Scan for the cell matching the given text and deliver its (x, y) coordinate at center. 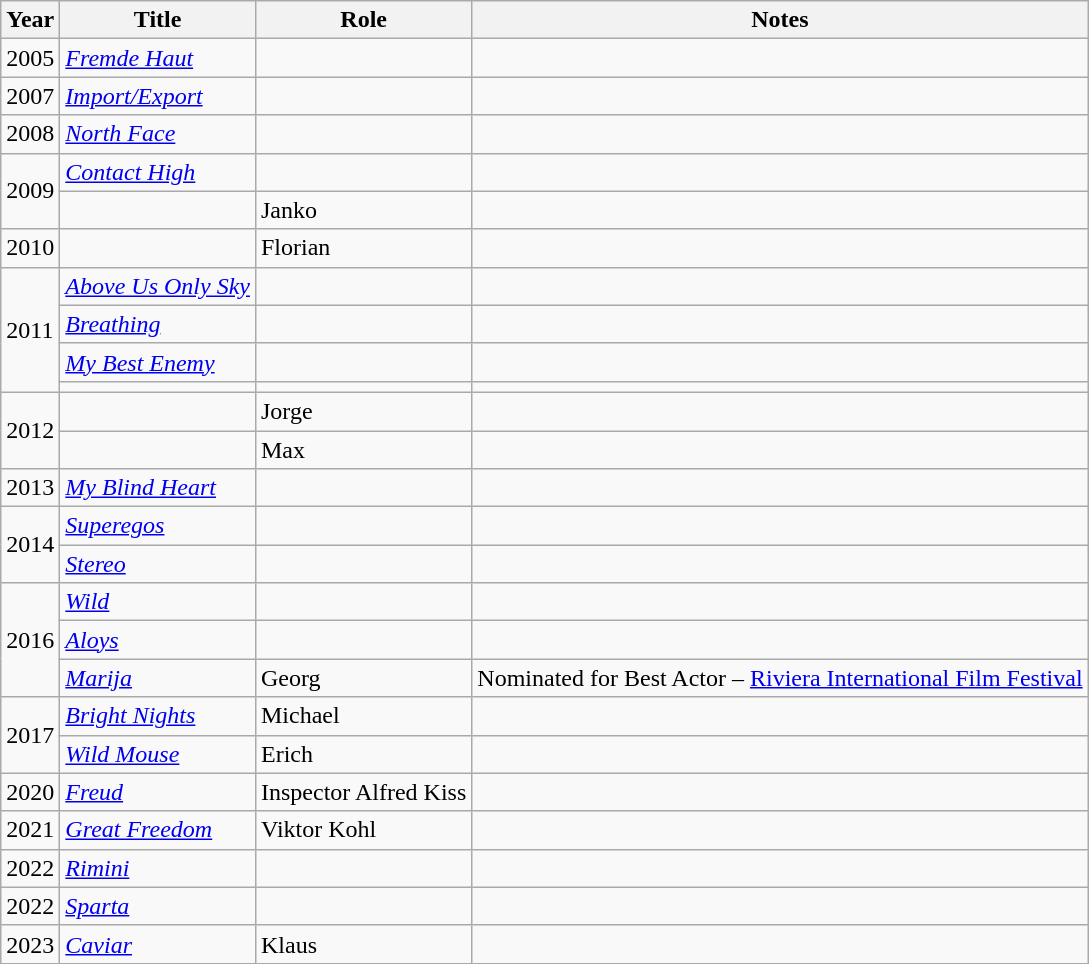
Caviar (158, 944)
Georg (363, 678)
Stereo (158, 564)
Great Freedom (158, 830)
2013 (30, 488)
Title (158, 20)
Inspector Alfred Kiss (363, 792)
2021 (30, 830)
Contact High (158, 172)
2017 (30, 735)
Janko (363, 210)
2010 (30, 248)
Michael (363, 716)
Superegos (158, 526)
Jorge (363, 411)
Erich (363, 754)
Bright Nights (158, 716)
2011 (30, 330)
Aloys (158, 640)
Breathing (158, 324)
Above Us Only Sky (158, 286)
Klaus (363, 944)
Nominated for Best Actor – Riviera International Film Festival (780, 678)
2012 (30, 430)
Notes (780, 20)
Freud (158, 792)
2023 (30, 944)
Rimini (158, 868)
2016 (30, 640)
Marija (158, 678)
2005 (30, 58)
Sparta (158, 906)
My Best Enemy (158, 362)
Role (363, 20)
Fremde Haut (158, 58)
North Face (158, 134)
2020 (30, 792)
Wild (158, 602)
Wild Mouse (158, 754)
Florian (363, 248)
2008 (30, 134)
2014 (30, 545)
My Blind Heart (158, 488)
Viktor Kohl (363, 830)
2009 (30, 191)
Year (30, 20)
Import/Export (158, 96)
2007 (30, 96)
Max (363, 449)
